From the cell containing the given text, extract its center point as [x, y] coordinate. 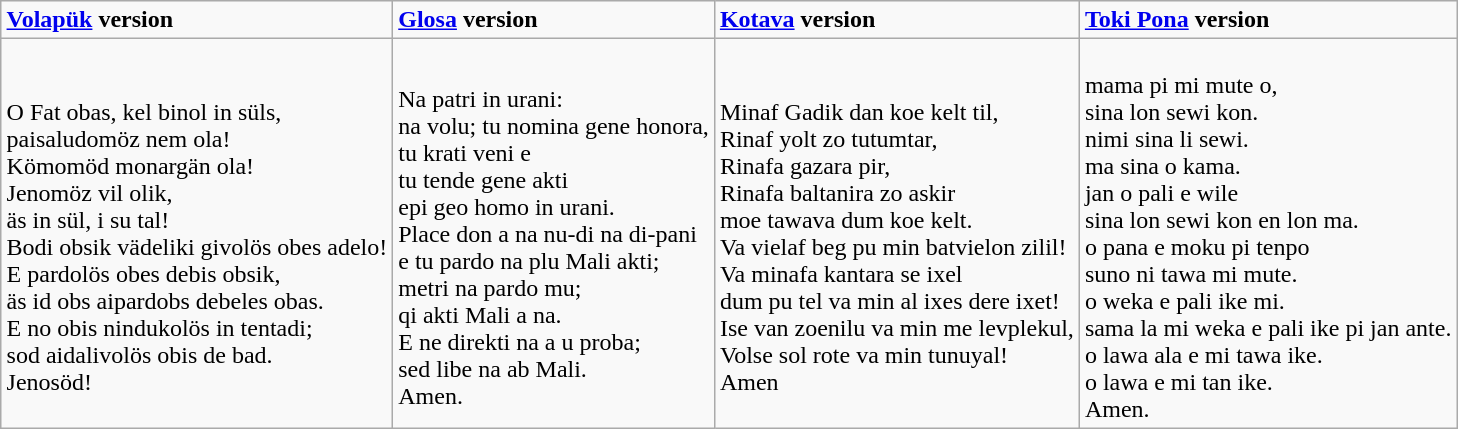
Volapük version [197, 20]
Glosa version [554, 20]
Kotava version [896, 20]
Toki Pona version [1268, 20]
